Identify which cell holds the provided text, then report its (X, Y) central coordinate. 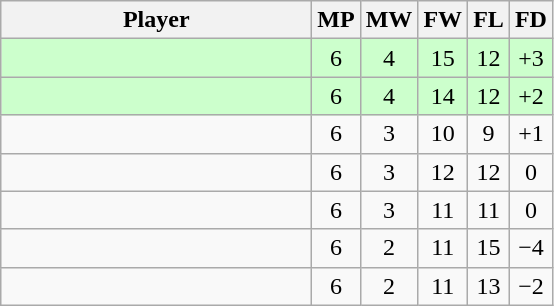
MP (336, 20)
10 (443, 134)
FD (530, 20)
13 (489, 286)
9 (489, 134)
MW (389, 20)
+2 (530, 96)
+3 (530, 58)
FL (489, 20)
FW (443, 20)
14 (443, 96)
Player (156, 20)
−4 (530, 248)
−2 (530, 286)
+1 (530, 134)
